Pinpoint the cell where the given text exists, returning its [X, Y] midpoint coordinate. 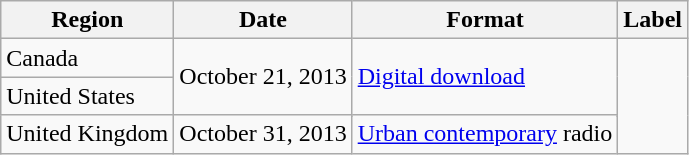
Urban contemporary radio [485, 134]
October 21, 2013 [263, 77]
Date [263, 20]
United States [88, 96]
Format [485, 20]
Label [653, 20]
October 31, 2013 [263, 134]
Canada [88, 58]
Region [88, 20]
Digital download [485, 77]
United Kingdom [88, 134]
